Provide the (X, Y) coordinate of the cell's center where the given text is located.  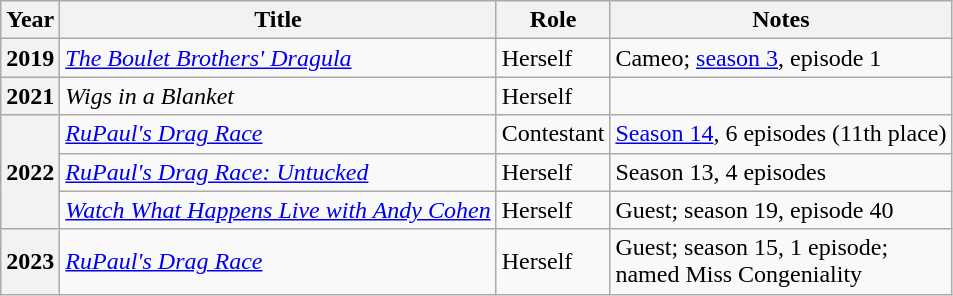
Guest; season 15, 1 episode;named Miss Congeniality (781, 262)
Cameo; season 3, episode 1 (781, 58)
RuPaul's Drag Race: Untucked (278, 172)
Notes (781, 20)
Guest; season 19, episode 40 (781, 210)
Season 14, 6 episodes (11th place) (781, 134)
2019 (30, 58)
Title (278, 20)
2021 (30, 96)
Wigs in a Blanket (278, 96)
Contestant (553, 134)
Year (30, 20)
2023 (30, 262)
Role (553, 20)
Season 13, 4 episodes (781, 172)
2022 (30, 172)
Watch What Happens Live with Andy Cohen (278, 210)
The Boulet Brothers' Dragula (278, 58)
